For the text-containing cell, return its midpoint in (X, Y) coordinate format. 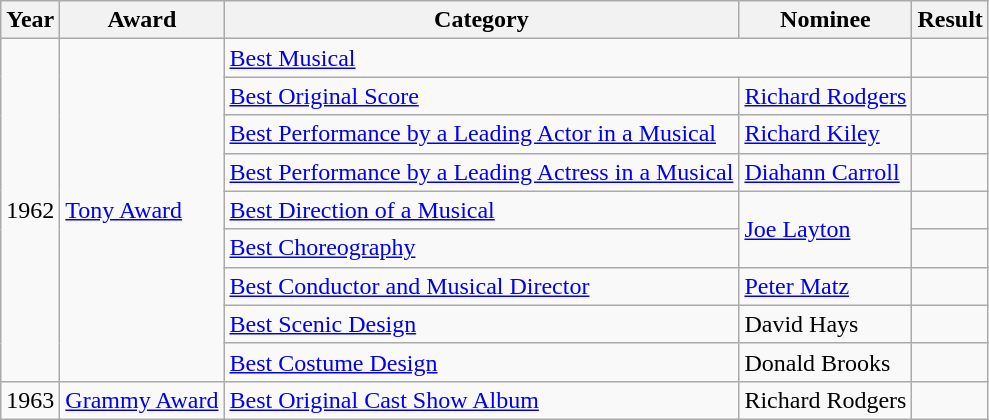
Best Scenic Design (482, 324)
Best Performance by a Leading Actor in a Musical (482, 134)
Best Choreography (482, 248)
Nominee (826, 20)
Peter Matz (826, 286)
Best Performance by a Leading Actress in a Musical (482, 172)
1963 (30, 400)
Best Costume Design (482, 362)
Category (482, 20)
Result (950, 20)
David Hays (826, 324)
Best Conductor and Musical Director (482, 286)
Tony Award (142, 210)
Best Original Score (482, 96)
Joe Layton (826, 229)
Best Musical (568, 58)
1962 (30, 210)
Best Original Cast Show Album (482, 400)
Award (142, 20)
Diahann Carroll (826, 172)
Grammy Award (142, 400)
Best Direction of a Musical (482, 210)
Donald Brooks (826, 362)
Richard Kiley (826, 134)
Year (30, 20)
